Extract the [X, Y] coordinate from the center of the cell holding the provided text.  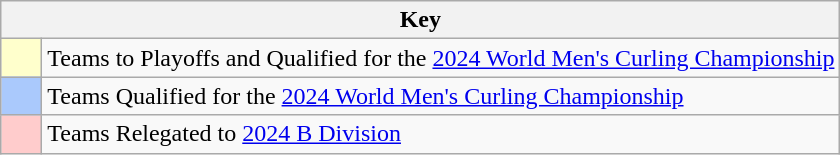
Teams Qualified for the 2024 World Men's Curling Championship [441, 96]
Teams Relegated to 2024 B Division [441, 134]
Teams to Playoffs and Qualified for the 2024 World Men's Curling Championship [441, 58]
Key [420, 20]
